Output the [x, y] coordinate of the center of the cell containing the given text.  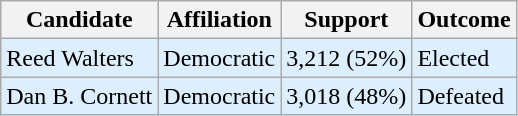
3,212 (52%) [346, 58]
3,018 (48%) [346, 96]
Candidate [80, 20]
Outcome [464, 20]
Dan B. Cornett [80, 96]
Defeated [464, 96]
Support [346, 20]
Elected [464, 58]
Affiliation [220, 20]
Reed Walters [80, 58]
